Determine the [X, Y] coordinate at the center of the cell enclosing the given text.  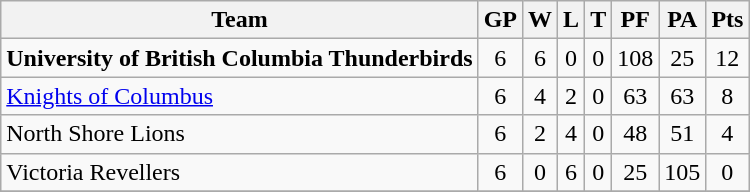
48 [636, 134]
North Shore Lions [240, 134]
Knights of Columbus [240, 96]
PF [636, 20]
University of British Columbia Thunderbirds [240, 58]
Victoria Revellers [240, 172]
51 [682, 134]
W [540, 20]
Pts [728, 20]
PA [682, 20]
8 [728, 96]
Team [240, 20]
L [572, 20]
108 [636, 58]
105 [682, 172]
12 [728, 58]
GP [500, 20]
T [598, 20]
